From the cell containing the given text, extract its center point as [x, y] coordinate. 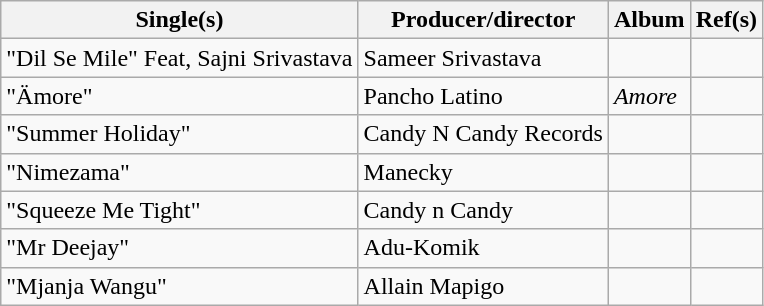
Single(s) [180, 20]
"Dil Se Mile" Feat, Sajni Srivastava [180, 58]
Amore [649, 96]
"Mjanja Wangu" [180, 286]
Allain Mapigo [483, 286]
Album [649, 20]
Ref(s) [726, 20]
"Summer Holiday" [180, 134]
"Mr Deejay" [180, 248]
"Nimezama" [180, 172]
Sameer Srivastava [483, 58]
Candy n Candy [483, 210]
Pancho Latino [483, 96]
"Ämore" [180, 96]
Manecky [483, 172]
"Squeeze Me Tight" [180, 210]
Adu-Komik [483, 248]
Producer/director [483, 20]
Candy N Candy Records [483, 134]
